Return the (x, y) coordinate for the center point of the cell that contains the specified text.  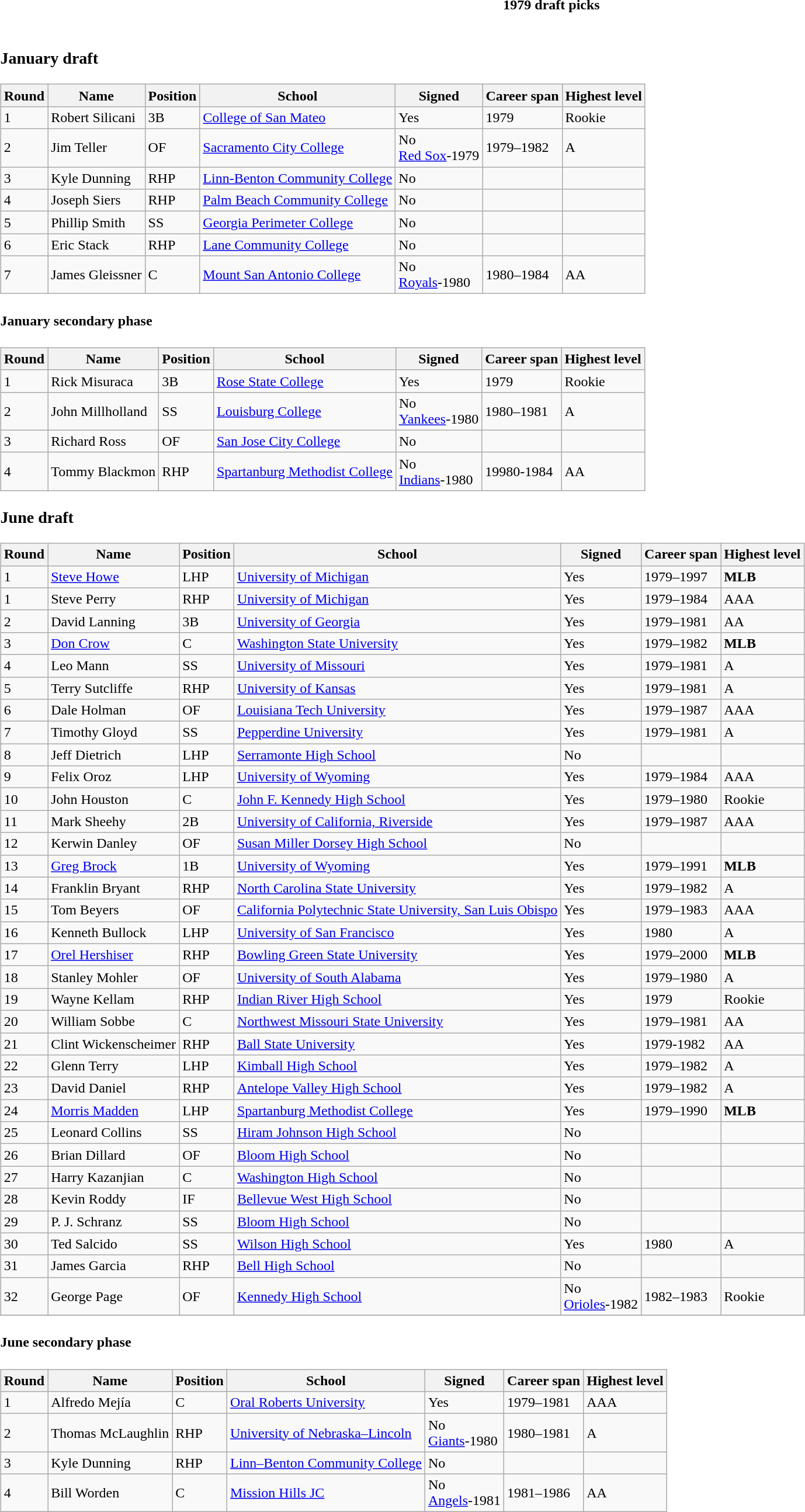
Rick Misuraca (103, 381)
Susan Miller Dorsey High School (397, 844)
Georgia Perimeter College (298, 223)
Washington High School (397, 1177)
Thomas McLaughlin (110, 1433)
Jim Teller (96, 148)
Kerwin Danley (113, 844)
University of Kansas (397, 688)
Tom Beyers (113, 910)
1979–1997 (681, 577)
Bell High School (397, 1266)
Kenneth Bullock (113, 932)
Mission Hills JC (326, 1493)
Palm Beach Community College (298, 200)
Bill Worden (110, 1493)
Mark Sheehy (113, 821)
15 (24, 910)
19 (24, 999)
31 (24, 1266)
Sacramento City College (298, 148)
Steve Howe (113, 577)
Kimball High School (397, 1066)
NoRed Sox-1979 (439, 148)
David Lanning (113, 621)
16 (24, 932)
Clint Wickenscheimer (113, 1044)
Eric Stack (96, 245)
Orel Hershiser (113, 955)
1981–1986 (544, 1493)
14 (24, 888)
NoOrioles-1982 (601, 1296)
John F. Kennedy High School (397, 799)
Serramonte High School (397, 755)
Greg Brock (113, 866)
18 (24, 977)
Tommy Blackmon (103, 471)
30 (24, 1244)
Glenn Terry (113, 1066)
Don Crow (113, 643)
William Sobbe (113, 1021)
29 (24, 1222)
17 (24, 955)
Northwest Missouri State University (397, 1021)
Wayne Kellam (113, 999)
10 (24, 799)
32 (24, 1296)
1979–1991 (681, 866)
Ted Salcido (113, 1244)
John Houston (113, 799)
Steve Perry (113, 599)
James Garcia (113, 1266)
Kevin Roddy (113, 1199)
21 (24, 1044)
1979–1990 (681, 1111)
NoAngels-1981 (465, 1493)
25 (24, 1133)
College of San Mateo (298, 117)
Dale Holman (113, 710)
23 (24, 1088)
Linn-Benton Community College (298, 178)
Bellevue West High School (397, 1199)
Robert Silicani (96, 117)
1979–1983 (681, 910)
Bowling Green State University (397, 955)
20 (24, 1021)
Stanley Mohler (113, 977)
1979-1982 (681, 1044)
19980-1984 (522, 471)
NoGiants-1980 (465, 1433)
9 (24, 777)
Harry Kazanjian (113, 1177)
University of Georgia (397, 621)
13 (24, 866)
11 (24, 821)
IF (207, 1199)
NoRoyals-1980 (439, 275)
James Gleissner (96, 275)
Franklin Bryant (113, 888)
University of California, Riverside (397, 821)
George Page (113, 1296)
Brian Dillard (113, 1155)
Richard Ross (103, 441)
Antelope Valley High School (397, 1088)
Timothy Gloyd (113, 733)
University of Nebraska–Lincoln (326, 1433)
Leonard Collins (113, 1133)
Kennedy High School (397, 1296)
24 (24, 1111)
8 (24, 755)
Louisburg College (304, 411)
Alfredo Mejía (110, 1403)
Hiram Johnson High School (397, 1133)
22 (24, 1066)
California Polytechnic State University, San Luis Obispo (397, 910)
Rose State College (304, 381)
North Carolina State University (397, 888)
David Daniel (113, 1088)
12 (24, 844)
Lane Community College (298, 245)
Jeff Dietrich (113, 755)
27 (24, 1177)
San Jose City College (304, 441)
Oral Roberts University (326, 1403)
Ball State University (397, 1044)
NoYankees-1980 (438, 411)
Wilson High School (397, 1244)
Terry Sutcliffe (113, 688)
University of South Alabama (397, 977)
28 (24, 1199)
Joseph Siers (96, 200)
Louisiana Tech University (397, 710)
John Millholland (103, 411)
Mount San Antonio College (298, 275)
Morris Madden (113, 1111)
Linn–Benton Community College (326, 1463)
University of San Francisco (397, 932)
Indian River High School (397, 999)
University of Missouri (397, 665)
1979–2000 (681, 955)
1980–1984 (522, 275)
Leo Mann (113, 665)
1982–1983 (681, 1296)
2B (207, 821)
NoIndians-1980 (438, 471)
1B (207, 866)
P. J. Schranz (113, 1222)
Pepperdine University (397, 733)
Felix Oroz (113, 777)
Washington State University (397, 643)
Phillip Smith (96, 223)
26 (24, 1155)
